Return the [X, Y] coordinate for the center point of the cell that contains the specified text.  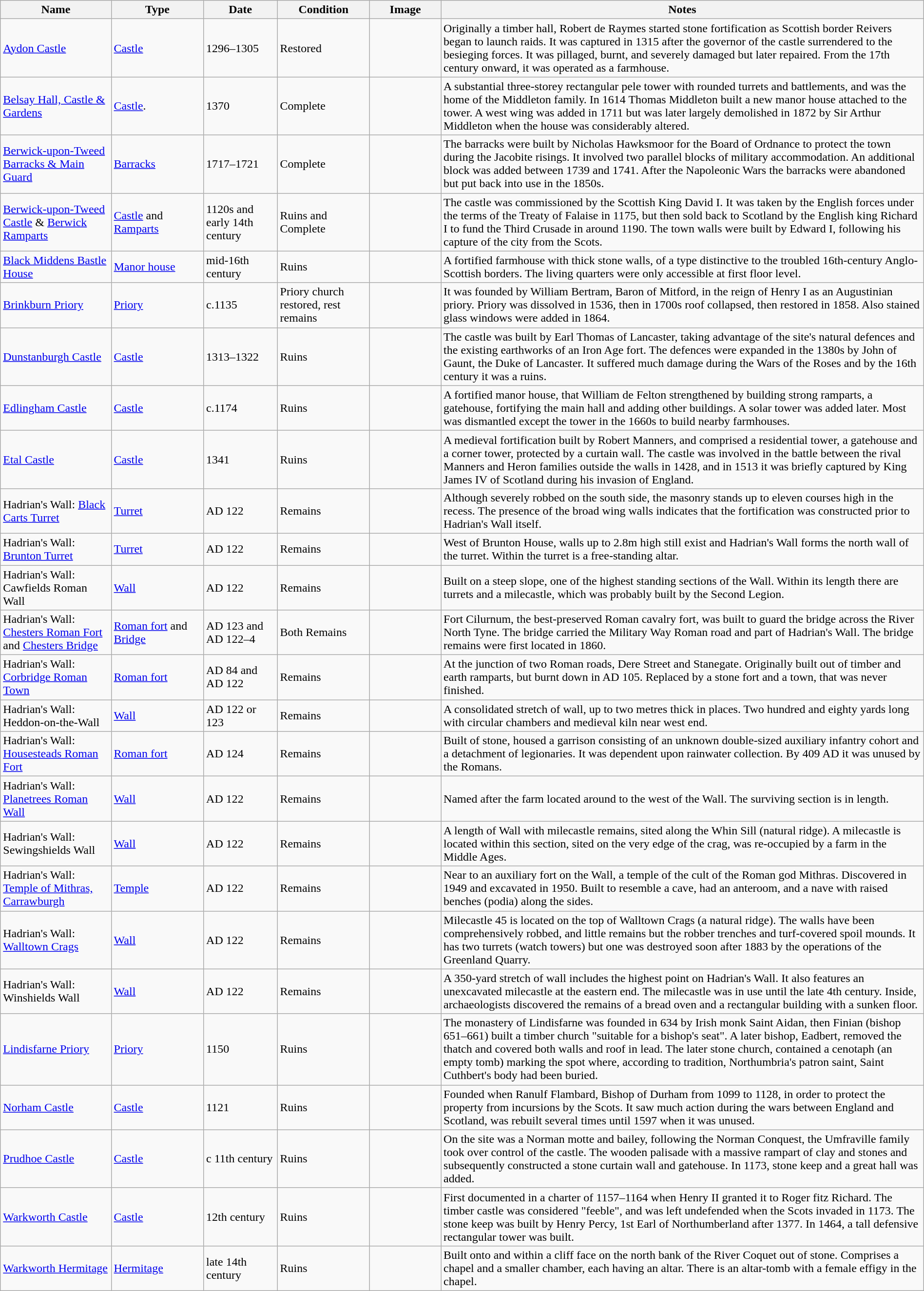
Condition [324, 10]
1121 [241, 1107]
Hadrian's Wall: Corbridge Roman Town [56, 677]
Castle and Ramparts [157, 222]
Lindisfarne Priory [56, 1049]
Named after the farm located around to the west of the Wall. The surviving section is in length. [682, 799]
Dunstanburgh Castle [56, 357]
1120s and early 14th century [241, 222]
AD 84 and AD 122 [241, 677]
Temple [157, 888]
Hadrian's Wall: Cawfields Roman Wall [56, 588]
Edlingham Castle [56, 408]
c 11th century [241, 1159]
Black Middens Bastle House [56, 267]
1341 [241, 459]
Type [157, 10]
Both Remains [324, 633]
Berwick-upon-Tweed Castle & Berwick Ramparts [56, 222]
Notes [682, 10]
Castle. [157, 106]
1370 [241, 106]
Berwick-upon-Tweed Barracks & Main Guard [56, 164]
Name [56, 10]
Image [405, 10]
12th century [241, 1216]
c.1174 [241, 408]
1717–1721 [241, 164]
1313–1322 [241, 357]
c.1135 [241, 305]
Hadrian's Wall: Heddon-on-the-Wall [56, 715]
late 14th century [241, 1268]
Warkworth Hermitage [56, 1268]
Warkworth Castle [56, 1216]
Priory church restored, rest remains [324, 305]
AD 124 [241, 754]
Date [241, 10]
Brinkburn Priory [56, 305]
AD 122 or 123 [241, 715]
Manor house [157, 267]
1150 [241, 1049]
Hadrian's Wall: Sewingshields Wall [56, 844]
Norham Castle [56, 1107]
Hadrian's Wall: Walltown Crags [56, 940]
Hadrian's Wall: Housesteads Roman Fort [56, 754]
Hadrian's Wall: Winshields Wall [56, 991]
AD 123 and AD 122–4 [241, 633]
Roman fort and Bridge [157, 633]
Etal Castle [56, 459]
Hermitage [157, 1268]
Barracks [157, 164]
Prudhoe Castle [56, 1159]
Aydon Castle [56, 48]
Ruins and Complete [324, 222]
Hadrian's Wall: Brunton Turret [56, 549]
Hadrian's Wall: Chesters Roman Fort and Chesters Bridge [56, 633]
Hadrian's Wall: Temple of Mithras, Carrawburgh [56, 888]
Hadrian's Wall: Planetrees Roman Wall [56, 799]
mid-16th century [241, 267]
Hadrian's Wall: Black Carts Turret [56, 511]
Restored [324, 48]
Belsay Hall, Castle & Gardens [56, 106]
1296–1305 [241, 48]
